Return the [x, y] coordinate for the center point of the cell that contains the specified text.  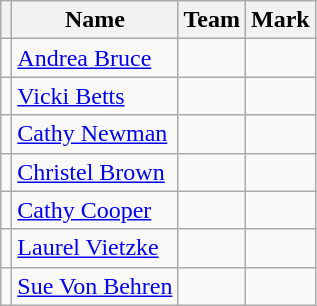
Sue Von Behren [95, 286]
Name [95, 20]
Team [212, 20]
Christel Brown [95, 172]
Andrea Bruce [95, 58]
Cathy Cooper [95, 210]
Vicki Betts [95, 96]
Laurel Vietzke [95, 248]
Cathy Newman [95, 134]
Mark [281, 20]
